Output the [x, y] coordinate of the center of the cell containing the given text.  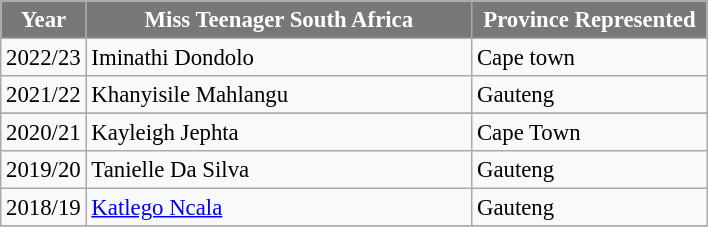
Iminathi Dondolo [279, 58]
2022/23 [44, 58]
Cape town [590, 58]
Tanielle Da Silva [279, 170]
Year [44, 20]
Miss Teenager South Africa [279, 20]
Province Represented [590, 20]
2019/20 [44, 170]
2020/21 [44, 133]
Khanyisile Mahlangu [279, 95]
2021/22 [44, 95]
2018/19 [44, 208]
Katlego Ncala [279, 208]
Cape Town [590, 133]
Kayleigh Jephta [279, 133]
